Provide the [X, Y] coordinate of the cell's center where the given text is located.  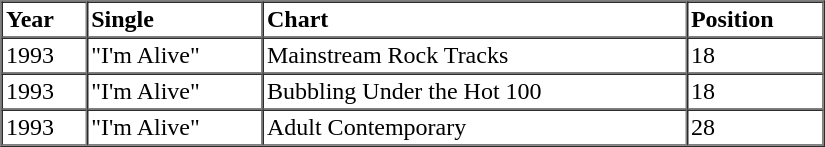
Adult Contemporary [474, 128]
28 [754, 128]
Position [754, 20]
Mainstream Rock Tracks [474, 56]
Bubbling Under the Hot 100 [474, 92]
Chart [474, 20]
Single [175, 20]
Year [44, 20]
